Return (X, Y) of the center of cell containing provided text 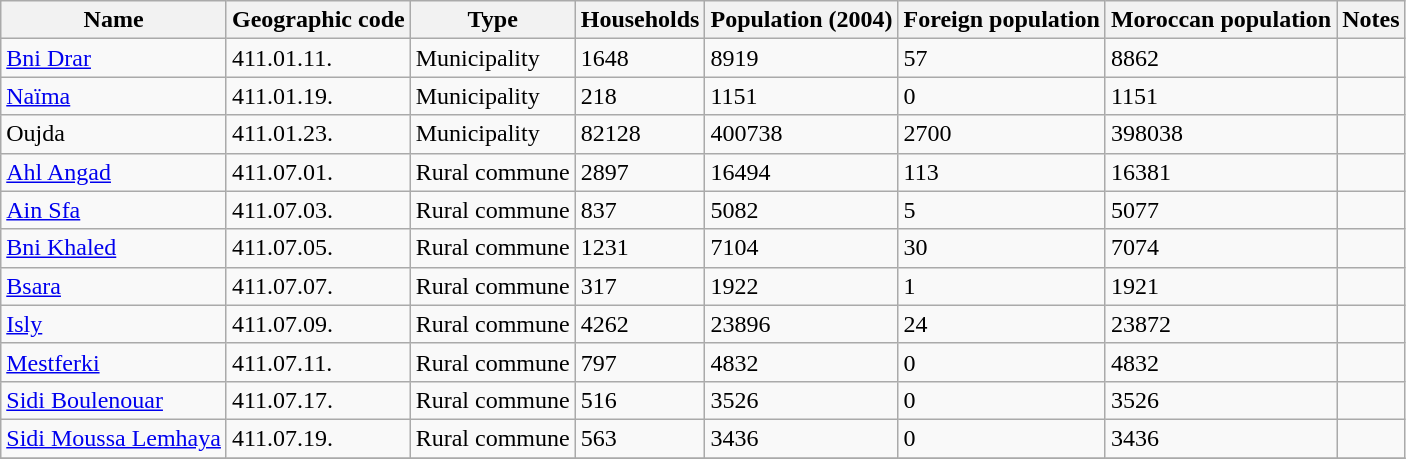
1 (1002, 286)
218 (640, 96)
1922 (802, 286)
411.07.05. (318, 248)
24 (1002, 324)
16494 (802, 172)
Population (2004) (802, 20)
Ahl Angad (114, 172)
4262 (640, 324)
8919 (802, 58)
Name (114, 20)
411.07.07. (318, 286)
30 (1002, 248)
2700 (1002, 134)
82128 (640, 134)
5 (1002, 210)
2897 (640, 172)
1921 (1220, 286)
Bsara (114, 286)
797 (640, 362)
Mestferki (114, 362)
Households (640, 20)
Notes (1371, 20)
Sidi Moussa Lemhaya (114, 438)
411.07.03. (318, 210)
837 (640, 210)
516 (640, 400)
57 (1002, 58)
23872 (1220, 324)
Moroccan population (1220, 20)
400738 (802, 134)
317 (640, 286)
1648 (640, 58)
411.01.23. (318, 134)
8862 (1220, 58)
Bni Drar (114, 58)
Naïma (114, 96)
Foreign population (1002, 20)
Sidi Boulenouar (114, 400)
411.07.11. (318, 362)
563 (640, 438)
5077 (1220, 210)
411.01.11. (318, 58)
113 (1002, 172)
Type (492, 20)
7104 (802, 248)
411.07.19. (318, 438)
411.07.17. (318, 400)
23896 (802, 324)
Geographic code (318, 20)
411.01.19. (318, 96)
Bni Khaled (114, 248)
398038 (1220, 134)
16381 (1220, 172)
411.07.09. (318, 324)
Ain Sfa (114, 210)
411.07.01. (318, 172)
7074 (1220, 248)
Isly (114, 324)
1231 (640, 248)
5082 (802, 210)
Oujda (114, 134)
